From the cell containing the given text, extract its center point as [X, Y] coordinate. 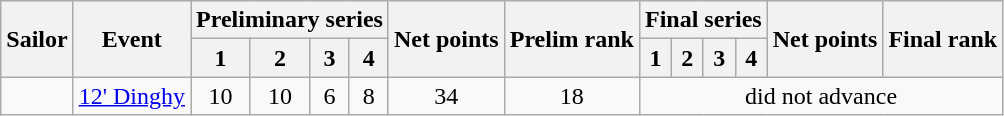
Prelim rank [572, 39]
34 [446, 96]
Final rank [943, 39]
12' Dinghy [132, 96]
did not advance [820, 96]
Event [132, 39]
6 [330, 96]
Final series [703, 20]
Sailor [37, 39]
18 [572, 96]
8 [368, 96]
Preliminary series [290, 20]
